Provide the (x, y) coordinate of the cell's center where the given text is located.  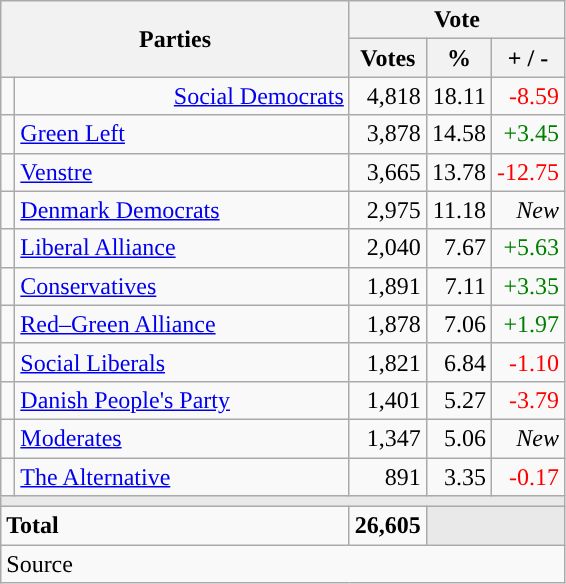
Social Liberals (182, 362)
7.67 (458, 248)
Liberal Alliance (182, 248)
The Alternative (182, 477)
% (458, 58)
-12.75 (528, 172)
1,821 (388, 362)
3,665 (388, 172)
3,878 (388, 134)
+3.35 (528, 286)
7.11 (458, 286)
Votes (388, 58)
26,605 (388, 526)
13.78 (458, 172)
+1.97 (528, 324)
Moderates (182, 438)
Vote (456, 20)
Red–Green Alliance (182, 324)
5.06 (458, 438)
1,347 (388, 438)
11.18 (458, 210)
14.58 (458, 134)
18.11 (458, 96)
Green Left (182, 134)
1,891 (388, 286)
-8.59 (528, 96)
+3.45 (528, 134)
Denmark Democrats (182, 210)
+ / - (528, 58)
Social Democrats (182, 96)
Conservatives (182, 286)
7.06 (458, 324)
1,878 (388, 324)
6.84 (458, 362)
Total (176, 526)
891 (388, 477)
-3.79 (528, 400)
Venstre (182, 172)
2,040 (388, 248)
4,818 (388, 96)
-0.17 (528, 477)
1,401 (388, 400)
Source (283, 564)
3.35 (458, 477)
-1.10 (528, 362)
5.27 (458, 400)
Danish People's Party (182, 400)
2,975 (388, 210)
Parties (176, 39)
+5.63 (528, 248)
